Detect which cell encompasses the target text, then output its [x, y] center coordinate. 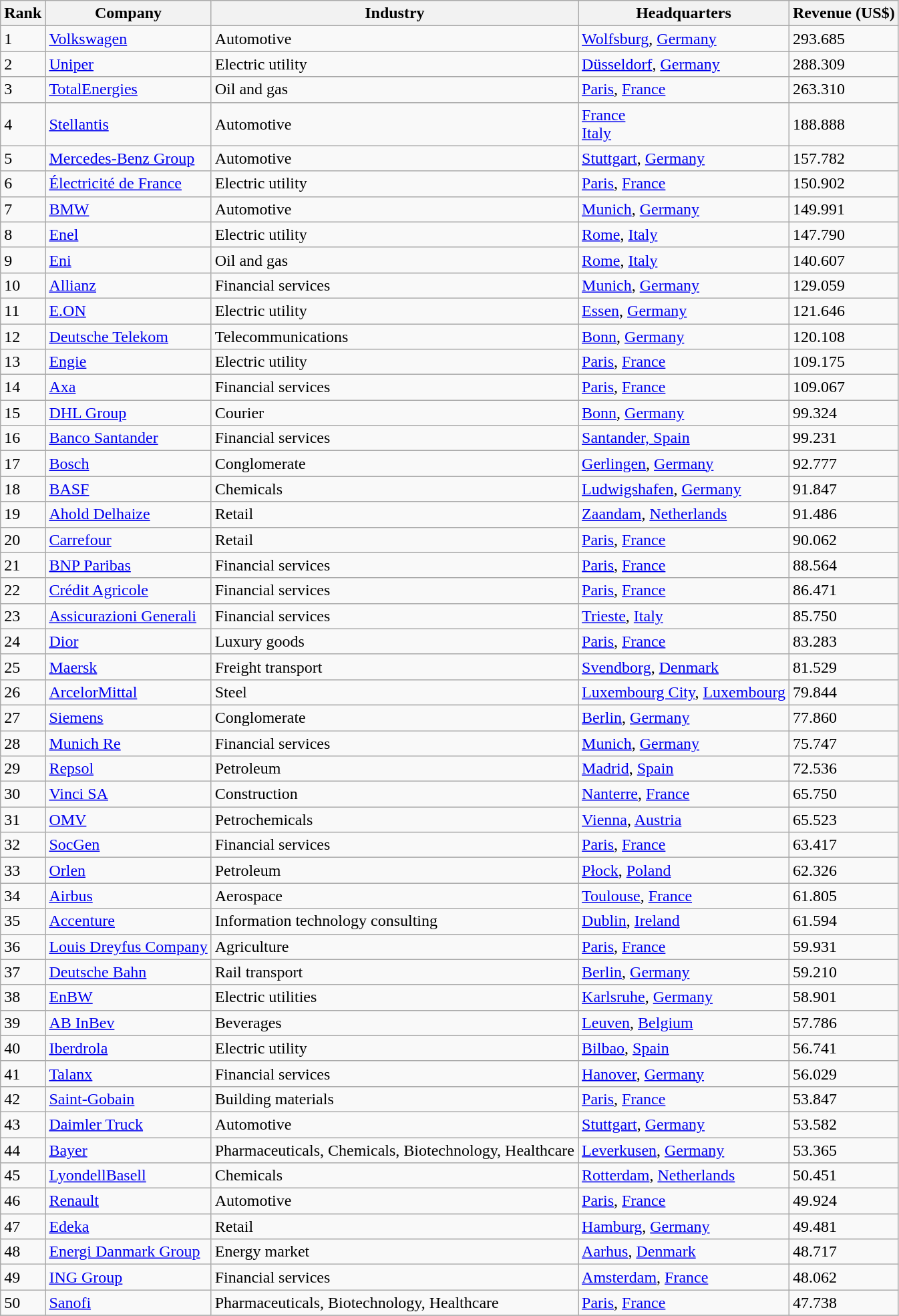
Enel [128, 234]
53.365 [844, 1150]
121.646 [844, 311]
31 [23, 820]
Company [128, 13]
Düsseldorf, Germany [684, 64]
Vinci SA [128, 794]
Steel [394, 692]
Edeka [128, 1226]
41 [23, 1074]
Beverages [394, 1023]
Accenture [128, 921]
8 [23, 234]
Information technology consulting [394, 921]
48 [23, 1252]
LyondellBasell [128, 1176]
53.847 [844, 1099]
EnBW [128, 997]
Assicurazioni Generali [128, 616]
62.326 [844, 870]
Trieste, Italy [684, 616]
Crédit Agricole [128, 591]
9 [23, 260]
Wolfsburg, Germany [684, 39]
25 [23, 667]
37 [23, 972]
Talanx [128, 1074]
56.029 [844, 1074]
16 [23, 438]
TotalEnergies [128, 90]
Petrochemicals [394, 820]
109.175 [844, 362]
Airbus [128, 896]
Sanofi [128, 1303]
Leuven, Belgium [684, 1023]
SocGen [128, 845]
Volkswagen [128, 39]
BNP Paribas [128, 565]
Maersk [128, 667]
149.991 [844, 209]
79.844 [844, 692]
129.059 [844, 285]
Courier [394, 413]
30 [23, 794]
Płock, Poland [684, 870]
47 [23, 1226]
Amsterdam, France [684, 1277]
Aerospace [394, 896]
Dublin, Ireland [684, 921]
E.ON [128, 311]
Industry [394, 13]
293.685 [844, 39]
29 [23, 769]
Headquarters [684, 13]
28 [23, 744]
Electric utilities [394, 997]
Zaandam, Netherlands [684, 514]
14 [23, 387]
99.231 [844, 438]
17 [23, 464]
4 [23, 124]
7 [23, 209]
13 [23, 362]
Rank [23, 13]
Madrid, Spain [684, 769]
61.805 [844, 896]
24 [23, 641]
47.738 [844, 1303]
Louis Dreyfus Company [128, 947]
40 [23, 1048]
61.594 [844, 921]
Pharmaceuticals, Biotechnology, Healthcare [394, 1303]
65.523 [844, 820]
42 [23, 1099]
ING Group [128, 1277]
20 [23, 540]
Deutsche Telekom [128, 336]
140.607 [844, 260]
Telecommunications [394, 336]
27 [23, 717]
5 [23, 158]
32 [23, 845]
Aarhus, Denmark [684, 1252]
50.451 [844, 1176]
48.062 [844, 1277]
150.902 [844, 184]
59.931 [844, 947]
263.310 [844, 90]
18 [23, 489]
26 [23, 692]
85.750 [844, 616]
Uniper [128, 64]
49.481 [844, 1226]
33 [23, 870]
Revenue (US$) [844, 13]
35 [23, 921]
Daimler Truck [128, 1124]
Saint-Gobain [128, 1099]
Carrefour [128, 540]
Karlsruhe, Germany [684, 997]
BMW [128, 209]
15 [23, 413]
91.847 [844, 489]
19 [23, 514]
48.717 [844, 1252]
2 [23, 64]
Engie [128, 362]
34 [23, 896]
Électricité de France [128, 184]
Energy market [394, 1252]
Allianz [128, 285]
FranceItaly [684, 124]
83.283 [844, 641]
Energi Danmark Group [128, 1252]
120.108 [844, 336]
Eni [128, 260]
OMV [128, 820]
ArcelorMittal [128, 692]
Bilbao, Spain [684, 1048]
Construction [394, 794]
Rotterdam, Netherlands [684, 1176]
10 [23, 285]
Rail transport [394, 972]
Axa [128, 387]
Gerlingen, Germany [684, 464]
11 [23, 311]
59.210 [844, 972]
44 [23, 1150]
Vienna, Austria [684, 820]
147.790 [844, 234]
23 [23, 616]
58.901 [844, 997]
AB InBev [128, 1023]
Building materials [394, 1099]
50 [23, 1303]
99.324 [844, 413]
109.067 [844, 387]
36 [23, 947]
Stellantis [128, 124]
Bayer [128, 1150]
Leverkusen, Germany [684, 1150]
Hamburg, Germany [684, 1226]
Pharmaceuticals, Chemicals, Biotechnology, Healthcare [394, 1150]
75.747 [844, 744]
BASF [128, 489]
57.786 [844, 1023]
3 [23, 90]
Luxury goods [394, 641]
45 [23, 1176]
Luxembourg City, Luxembourg [684, 692]
Ludwigshafen, Germany [684, 489]
63.417 [844, 845]
Freight transport [394, 667]
Deutsche Bahn [128, 972]
81.529 [844, 667]
Bosch [128, 464]
90.062 [844, 540]
Orlen [128, 870]
6 [23, 184]
Iberdrola [128, 1048]
46 [23, 1201]
22 [23, 591]
Mercedes-Benz Group [128, 158]
43 [23, 1124]
Repsol [128, 769]
Banco Santander [128, 438]
188.888 [844, 124]
Renault [128, 1201]
Santander, Spain [684, 438]
288.309 [844, 64]
Munich Re [128, 744]
Svendborg, Denmark [684, 667]
Hanover, Germany [684, 1074]
39 [23, 1023]
72.536 [844, 769]
Nanterre, France [684, 794]
Ahold Delhaize [128, 514]
Siemens [128, 717]
Dior [128, 641]
49 [23, 1277]
53.582 [844, 1124]
Toulouse, France [684, 896]
91.486 [844, 514]
Essen, Germany [684, 311]
77.860 [844, 717]
88.564 [844, 565]
12 [23, 336]
86.471 [844, 591]
92.777 [844, 464]
49.924 [844, 1201]
21 [23, 565]
DHL Group [128, 413]
56.741 [844, 1048]
Agriculture [394, 947]
1 [23, 39]
38 [23, 997]
157.782 [844, 158]
65.750 [844, 794]
